Extract the [x, y] coordinate from the center of the cell holding the provided text.  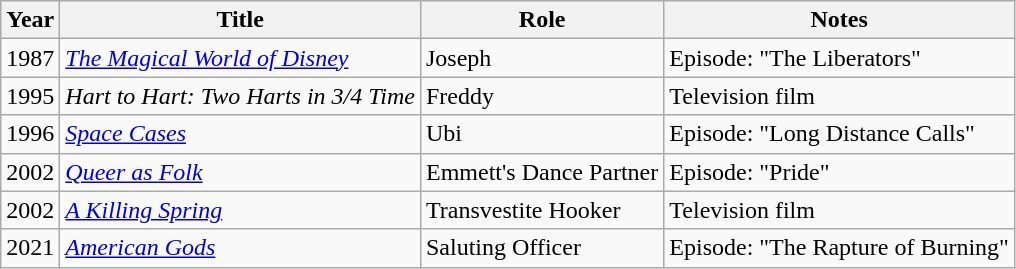
Episode: "Pride" [840, 172]
The Magical World of Disney [240, 58]
1987 [30, 58]
Year [30, 20]
Ubi [542, 134]
American Gods [240, 248]
Space Cases [240, 134]
Episode: "The Rapture of Burning" [840, 248]
2021 [30, 248]
Transvestite Hooker [542, 210]
Title [240, 20]
Hart to Hart: Two Harts in 3/4 Time [240, 96]
Episode: "The Liberators" [840, 58]
Joseph [542, 58]
A Killing Spring [240, 210]
Emmett's Dance Partner [542, 172]
Saluting Officer [542, 248]
Role [542, 20]
1995 [30, 96]
1996 [30, 134]
Freddy [542, 96]
Episode: "Long Distance Calls" [840, 134]
Queer as Folk [240, 172]
Notes [840, 20]
